Identify which cell holds the provided text, then report its [x, y] central coordinate. 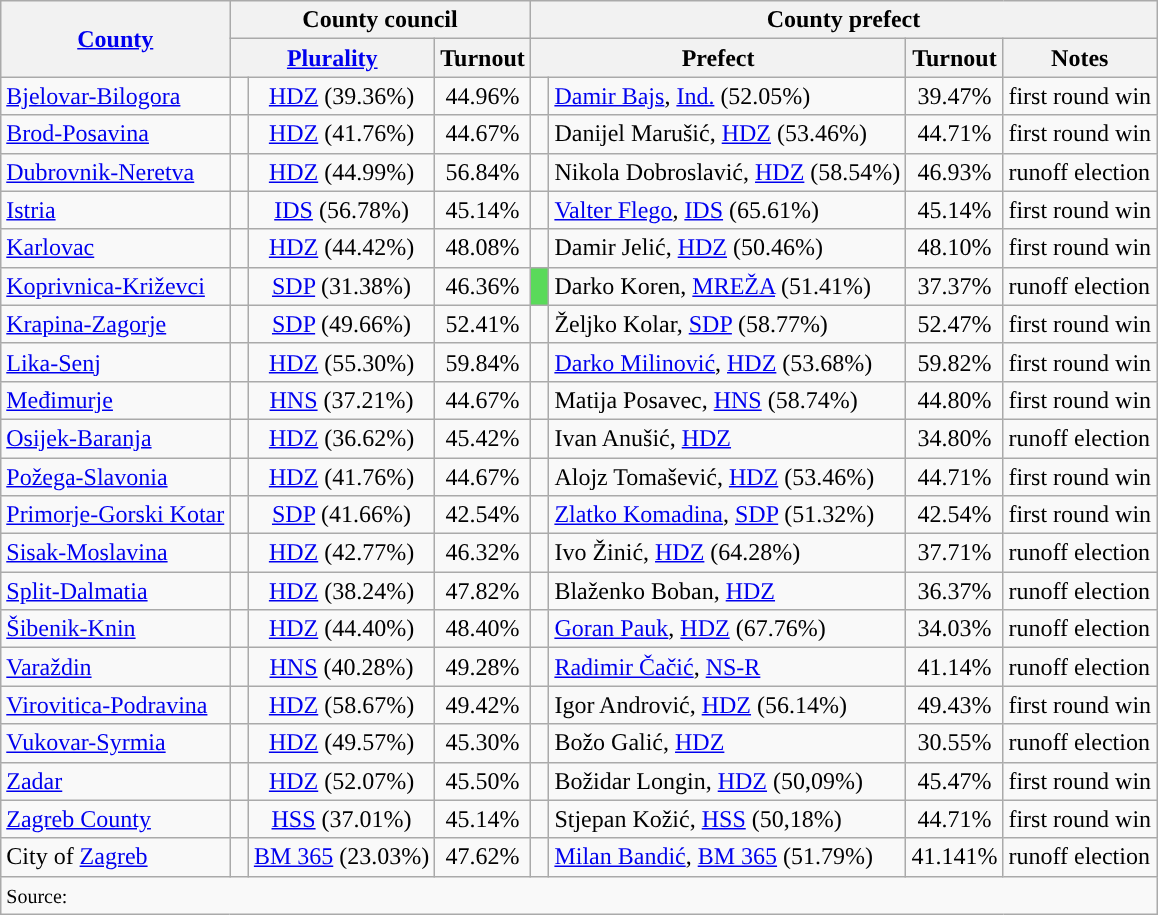
HSS (37.01%) [341, 819]
Božidar Longin, HDZ (50,09%) [728, 781]
46.36% [483, 286]
45.42% [483, 438]
Radimir Čačić, NS-R [728, 667]
45.50% [483, 781]
52.41% [483, 324]
Igor Andrović, HDZ (56.14%) [728, 705]
Blaženko Boban, HDZ [728, 591]
46.32% [483, 553]
SDP (31.38%) [341, 286]
30.55% [954, 743]
Valter Flego, IDS (65.61%) [728, 210]
44.96% [483, 96]
Božo Galić, HDZ [728, 743]
Damir Bajs, Ind. (52.05%) [728, 96]
Karlovac [116, 248]
49.43% [954, 705]
52.47% [954, 324]
45.47% [954, 781]
Lika-Senj [116, 362]
Source: [579, 895]
HDZ (44.42%) [341, 248]
BM 365 (23.03%) [341, 857]
Šibenik-Knin [116, 629]
HDZ (55.30%) [341, 362]
HDZ (39.36%) [341, 96]
HDZ (36.62%) [341, 438]
HDZ (49.57%) [341, 743]
41.141% [954, 857]
IDS (56.78%) [341, 210]
44.80% [954, 400]
49.42% [483, 705]
46.93% [954, 172]
34.03% [954, 629]
Istria [116, 210]
59.82% [954, 362]
County [116, 39]
Milan Bandić, BM 365 (51.79%) [728, 857]
Virovitica-Podravina [116, 705]
Varaždin [116, 667]
Zadar [116, 781]
Požega-Slavonia [116, 477]
37.71% [954, 553]
Željko Kolar, SDP (58.77%) [728, 324]
HDZ (38.24%) [341, 591]
HDZ (42.77%) [341, 553]
56.84% [483, 172]
36.37% [954, 591]
Ivan Anušić, HDZ [728, 438]
37.37% [954, 286]
39.47% [954, 96]
49.28% [483, 667]
SDP (49.66%) [341, 324]
47.82% [483, 591]
48.08% [483, 248]
47.62% [483, 857]
Međimurje [116, 400]
41.14% [954, 667]
Plurality [332, 58]
HNS (37.21%) [341, 400]
Goran Pauk, HDZ (67.76%) [728, 629]
Koprivnica-Križevci [116, 286]
Prefect [718, 58]
34.80% [954, 438]
Zagreb County [116, 819]
Osijek-Baranja [116, 438]
City of Zagreb [116, 857]
Split-Dalmatia [116, 591]
45.30% [483, 743]
HDZ (52.07%) [341, 781]
Zlatko Komadina, SDP (51.32%) [728, 515]
Primorje-Gorski Kotar [116, 515]
48.10% [954, 248]
Damir Jelić, HDZ (50.46%) [728, 248]
Sisak-Moslavina [116, 553]
Krapina-Zagorje [116, 324]
HNS (40.28%) [341, 667]
Ivo Žinić, HDZ (64.28%) [728, 553]
Stjepan Kožić, HSS (50,18%) [728, 819]
Brod-Posavina [116, 134]
Dubrovnik-Neretva [116, 172]
County council [380, 20]
SDP (41.66%) [341, 515]
HDZ (58.67%) [341, 705]
Bjelovar-Bilogora [116, 96]
Alojz Tomašević, HDZ (53.46%) [728, 477]
Nikola Dobroslavić, HDZ (58.54%) [728, 172]
48.40% [483, 629]
59.84% [483, 362]
HDZ (44.99%) [341, 172]
HDZ (44.40%) [341, 629]
Danijel Marušić, HDZ (53.46%) [728, 134]
Darko Koren, MREŽA (51.41%) [728, 286]
Matija Posavec, HNS (58.74%) [728, 400]
Darko Milinović, HDZ (53.68%) [728, 362]
Vukovar-Syrmia [116, 743]
County prefect [843, 20]
Notes [1080, 58]
